Pinpoint the cell where the given text exists, returning its (x, y) midpoint coordinate. 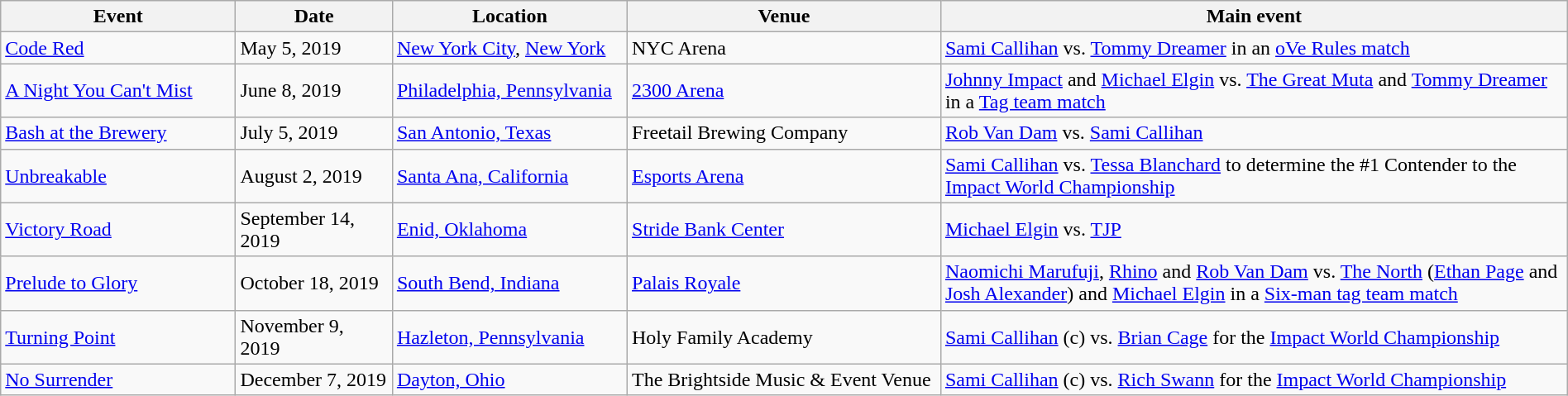
Santa Ana, California (509, 175)
Venue (784, 17)
Rob Van Dam vs. Sami Callihan (1254, 133)
Prelude to Glory (118, 283)
No Surrender (118, 379)
NYC Arena (784, 48)
Unbreakable (118, 175)
December 7, 2019 (314, 379)
July 5, 2019 (314, 133)
Date (314, 17)
The Brightside Music & Event Venue (784, 379)
August 2, 2019 (314, 175)
Philadelphia, Pennsylvania (509, 91)
Enid, Oklahoma (509, 230)
Dayton, Ohio (509, 379)
Turning Point (118, 337)
A Night You Can't Mist (118, 91)
Victory Road (118, 230)
Johnny Impact and Michael Elgin vs. The Great Muta and Tommy Dreamer in a Tag team match (1254, 91)
New York City, New York (509, 48)
May 5, 2019 (314, 48)
South Bend, Indiana (509, 283)
Bash at the Brewery (118, 133)
Naomichi Marufuji, Rhino and Rob Van Dam vs. The North (Ethan Page and Josh Alexander) and Michael Elgin in a Six-man tag team match (1254, 283)
June 8, 2019 (314, 91)
San Antonio, Texas (509, 133)
Sami Callihan (c) vs. Brian Cage for the Impact World Championship (1254, 337)
Holy Family Academy (784, 337)
September 14, 2019 (314, 230)
Main event (1254, 17)
Event (118, 17)
Stride Bank Center (784, 230)
November 9, 2019 (314, 337)
2300 Arena (784, 91)
Code Red (118, 48)
October 18, 2019 (314, 283)
Michael Elgin vs. TJP (1254, 230)
Sami Callihan vs. Tessa Blanchard to determine the #1 Contender to the Impact World Championship (1254, 175)
Esports Arena (784, 175)
Location (509, 17)
Sami Callihan vs. Tommy Dreamer in an oVe Rules match (1254, 48)
Freetail Brewing Company (784, 133)
Palais Royale (784, 283)
Hazleton, Pennsylvania (509, 337)
Sami Callihan (c) vs. Rich Swann for the Impact World Championship (1254, 379)
